For the text-containing cell, return its midpoint in (x, y) coordinate format. 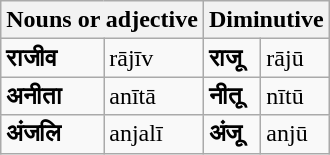
नीतू (232, 96)
Diminutive (266, 20)
अंजू (232, 134)
anjū (295, 134)
अंजलि (52, 134)
राजीव (52, 58)
anjalī (154, 134)
rājīv (154, 58)
rājū (295, 58)
anītā (154, 96)
राजू (232, 58)
nītū (295, 96)
अनीता (52, 96)
Nouns or adjective (102, 20)
